Extract the [X, Y] coordinate from the center of the cell holding the provided text.  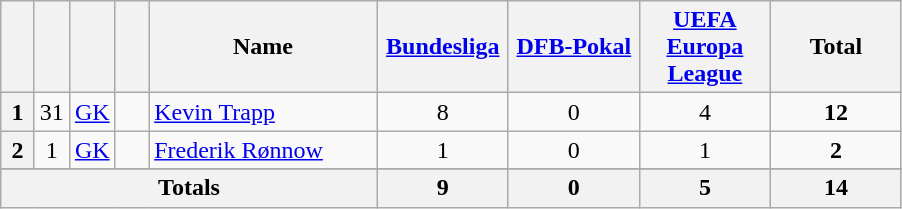
4 [704, 112]
Kevin Trapp [264, 112]
Name [264, 47]
14 [836, 188]
Total [836, 47]
9 [442, 188]
5 [704, 188]
UEFA Europa League [704, 47]
DFB-Pokal [574, 47]
Bundesliga [442, 47]
Frederik Rønnow [264, 150]
8 [442, 112]
12 [836, 112]
Totals [189, 188]
31 [52, 112]
